Detect which cell encompasses the target text, then output its [X, Y] center coordinate. 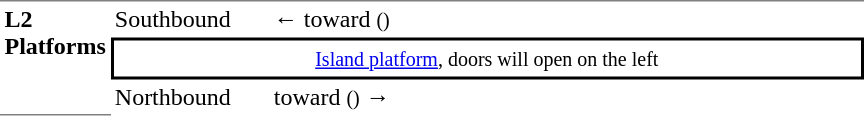
toward () → [566, 98]
← toward () [566, 19]
Northbound [190, 98]
Southbound [190, 19]
Island platform, doors will open on the left [486, 59]
L2Platforms [55, 58]
